Search for the cell housing the specified text and yield its (x, y) center coordinate. 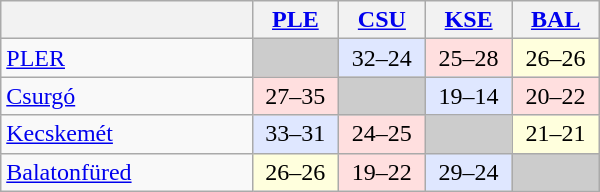
32–24 (382, 58)
27–35 (295, 96)
19–22 (382, 172)
24–25 (382, 134)
PLE (295, 20)
KSE (468, 20)
Balatonfüred (126, 172)
19–14 (468, 96)
Csurgó (126, 96)
33–31 (295, 134)
25–28 (468, 58)
Kecskemét (126, 134)
21–21 (556, 134)
20–22 (556, 96)
29–24 (468, 172)
CSU (382, 20)
BAL (556, 20)
PLER (126, 58)
